Capture the cell that displays the provided text and extract its [X, Y] central coordinate. 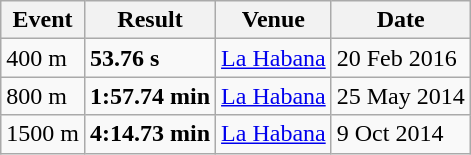
53.76 s [150, 58]
400 m [43, 58]
25 May 2014 [400, 96]
Venue [274, 20]
Event [43, 20]
Date [400, 20]
20 Feb 2016 [400, 58]
4:14.73 min [150, 134]
Result [150, 20]
800 m [43, 96]
1500 m [43, 134]
9 Oct 2014 [400, 134]
1:57.74 min [150, 96]
